Output the (X, Y) coordinate of the center of the cell containing the given text.  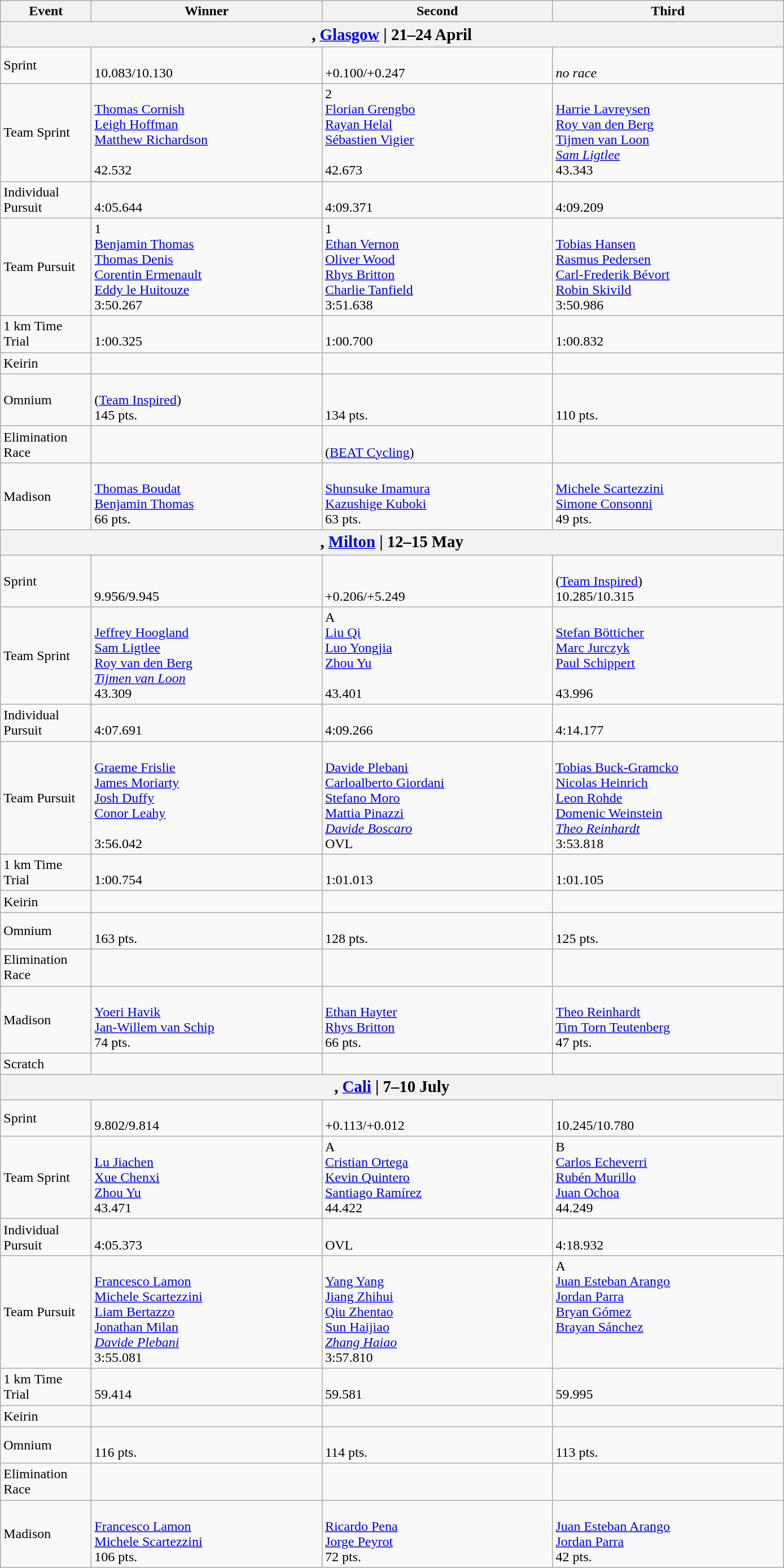
4:09.371 (437, 200)
Thomas BoudatBenjamin Thomas66 pts. (207, 496)
Event (46, 11)
4:09.266 (437, 723)
1:00.754 (207, 873)
1:00.832 (668, 334)
Lu JiachenXue ChenxiZhou Yu43.471 (207, 1177)
Stefan BötticherMarc JurczykPaul Schippert43.996 (668, 656)
Tobias Buck-GramckoNicolas HeinrichLeon RohdeDomenic WeinsteinTheo Reinhardt3:53.818 (668, 798)
59.581 (437, 1387)
4:18.932 (668, 1237)
110 pts. (668, 400)
4:14.177 (668, 723)
Tobias HansenRasmus PedersenCarl-Frederik BévortRobin Skivild3:50.986 (668, 267)
+0.113/+0.012 (437, 1118)
10.245/10.780 (668, 1118)
116 pts. (207, 1445)
Second (437, 11)
Thomas CornishLeigh HoffmanMatthew Richardson42.532 (207, 132)
4:09.209 (668, 200)
9.802/9.814 (207, 1118)
1Benjamin ThomasThomas DenisCorentin ErmenaultEddy le Huitouze3:50.267 (207, 267)
9.956/9.945 (207, 580)
Michele ScartezziniSimone Consonni49 pts. (668, 496)
(BEAT Cycling) (437, 444)
, Glasgow | 21–24 April (392, 34)
59.414 (207, 1387)
4:05.644 (207, 200)
Theo ReinhardtTim Torn Teutenberg47 pts. (668, 1020)
1:00.700 (437, 334)
1:00.325 (207, 334)
Scratch (46, 1064)
2Florian GrengboRayan HelalSébastien Vigier42.673 (437, 132)
no race (668, 65)
Yoeri HavikJan-Willem van Schip74 pts. (207, 1020)
Yang YangJiang ZhihuiQiu ZhentaoSun HaijiaoZhang Haiao3:57.810 (437, 1312)
Juan Esteban ArangoJordan Parra42 pts. (668, 1534)
128 pts. (437, 931)
+0.206/+5.249 (437, 580)
(Team Inspired)145 pts. (207, 400)
Francesco LamonMichele Scartezzini106 pts. (207, 1534)
ALiu QiLuo YongjiaZhou Yu43.401 (437, 656)
113 pts. (668, 1445)
AJuan Esteban ArangoJordan ParraBryan GómezBrayan Sánchez (668, 1312)
ACristian OrtegaKevin QuinteroSantiago Ramírez44.422 (437, 1177)
Davide PlebaniCarloalberto GiordaniStefano MoroMattia PinazziDavide BoscaroOVL (437, 798)
Winner (207, 11)
OVL (437, 1237)
, Cali | 7–10 July (392, 1087)
125 pts. (668, 931)
4:07.691 (207, 723)
59.995 (668, 1387)
114 pts. (437, 1445)
(Team Inspired)10.285/10.315 (668, 580)
Harrie LavreysenRoy van den BergTijmen van LoonSam Ligtlee43.343 (668, 132)
Ricardo PenaJorge Peyrot72 pts. (437, 1534)
Shunsuke ImamuraKazushige Kuboki63 pts. (437, 496)
163 pts. (207, 931)
134 pts. (437, 400)
BCarlos EcheverriRubén MurilloJuan Ochoa44.249 (668, 1177)
Ethan HayterRhys Britton66 pts. (437, 1020)
Third (668, 11)
Francesco LamonMichele ScartezziniLiam BertazzoJonathan MilanDavide Plebani3:55.081 (207, 1312)
1:01.013 (437, 873)
10.083/10.130 (207, 65)
1Ethan VernonOliver WoodRhys BrittonCharlie Tanfield3:51.638 (437, 267)
4:05.373 (207, 1237)
Graeme FrislieJames MoriartyJosh DuffyConor Leahy3:56.042 (207, 798)
Jeffrey HooglandSam LigtleeRoy van den BergTijmen van Loon43.309 (207, 656)
+0.100/+0.247 (437, 65)
1:01.105 (668, 873)
, Milton | 12–15 May (392, 542)
